Return the (X, Y) coordinate for the center point of the cell that contains the specified text.  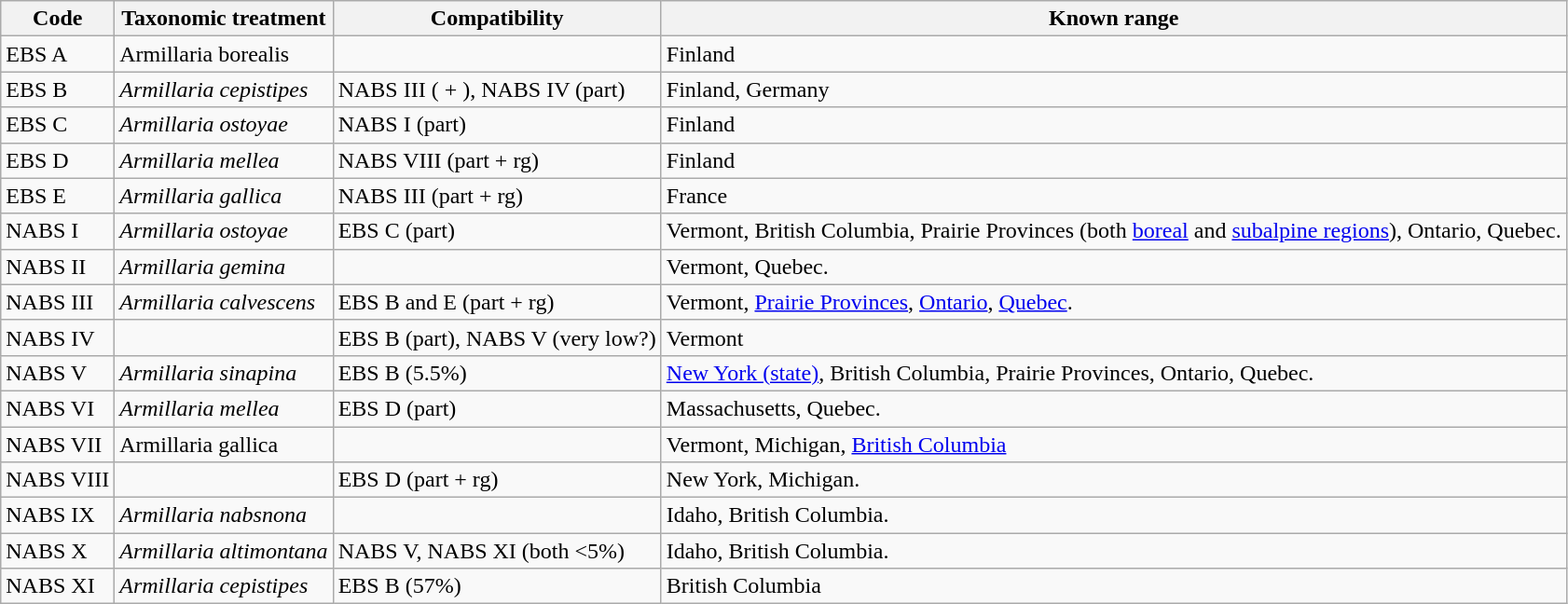
British Columbia (1113, 586)
EBS E (58, 196)
NABS XI (58, 586)
NABS V (58, 373)
Massachusetts, Quebec. (1113, 408)
NABS III (58, 302)
NABS II (58, 267)
EBS C (58, 125)
NABS VIII (part + rg) (497, 160)
Armillaria calvescens (224, 302)
Armillaria gemina (224, 267)
NABS I (58, 231)
Vermont, Quebec. (1113, 267)
EBS A (58, 54)
NABS X (58, 551)
Armillaria nabsnona (224, 515)
Armillaria altimontana (224, 551)
Vermont, Michigan, British Columbia (1113, 445)
Code (58, 19)
EBS B (57%) (497, 586)
Vermont, Prairie Provinces, Ontario, Quebec. (1113, 302)
EBS B (5.5%) (497, 373)
EBS B (part), NABS V (very low?) (497, 337)
EBS B and E (part + rg) (497, 302)
NABS VII (58, 445)
Finland, Germany (1113, 89)
New York, Michigan. (1113, 480)
NABS V, NABS XI (both <5%) (497, 551)
NABS I (part) (497, 125)
Armillaria sinapina (224, 373)
Compatibility (497, 19)
EBS D (part + rg) (497, 480)
NABS III ( + ), NABS IV (part) (497, 89)
EBS C (part) (497, 231)
NABS VI (58, 408)
New York (state), British Columbia, Prairie Provinces, Ontario, Quebec. (1113, 373)
NABS III (part + rg) (497, 196)
Vermont (1113, 337)
NABS VIII (58, 480)
NABS IX (58, 515)
EBS D (part) (497, 408)
NABS IV (58, 337)
EBS D (58, 160)
Vermont, British Columbia, Prairie Provinces (both boreal and subalpine regions), Ontario, Quebec. (1113, 231)
EBS B (58, 89)
France (1113, 196)
Armillaria borealis (224, 54)
Known range (1113, 19)
Taxonomic treatment (224, 19)
